Return [x, y] of the center of cell containing provided text 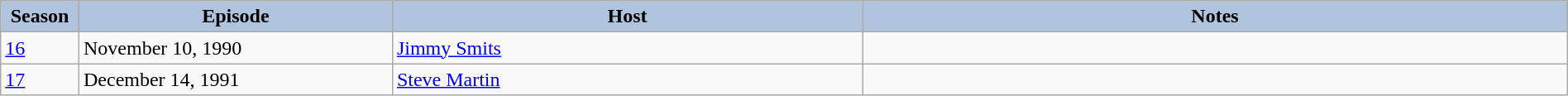
December 14, 1991 [235, 79]
Jimmy Smits [627, 48]
17 [40, 79]
Notes [1216, 17]
Season [40, 17]
Host [627, 17]
16 [40, 48]
November 10, 1990 [235, 48]
Episode [235, 17]
Steve Martin [627, 79]
